Identify which cell holds the provided text, then report its [x, y] central coordinate. 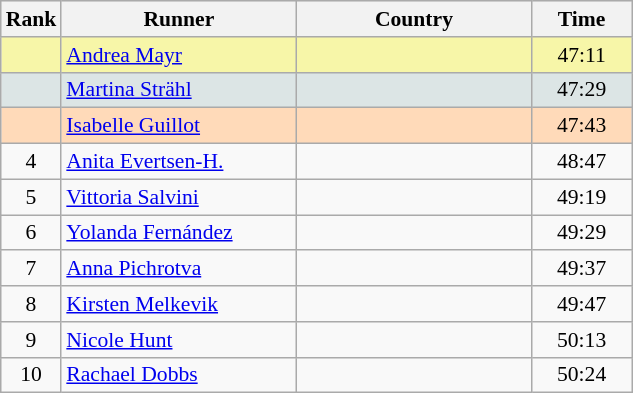
47:11 [582, 55]
49:47 [582, 304]
Rank [32, 19]
8 [32, 304]
6 [32, 233]
Nicole Hunt [178, 340]
Kirsten Melkevik [178, 304]
Andrea Mayr [178, 55]
49:19 [582, 197]
Country [414, 19]
Vittoria Salvini [178, 197]
50:24 [582, 375]
Anita Evertsen-H. [178, 162]
50:13 [582, 340]
47:29 [582, 90]
10 [32, 375]
Runner [178, 19]
Rachael Dobbs [178, 375]
49:29 [582, 233]
Anna Pichrotva [178, 269]
7 [32, 269]
49:37 [582, 269]
Yolanda Fernández [178, 233]
Martina Strähl [178, 90]
47:43 [582, 126]
Isabelle Guillot [178, 126]
Time [582, 19]
48:47 [582, 162]
4 [32, 162]
9 [32, 340]
5 [32, 197]
